Provide the [x, y] coordinate of the cell's center where the given text is located.  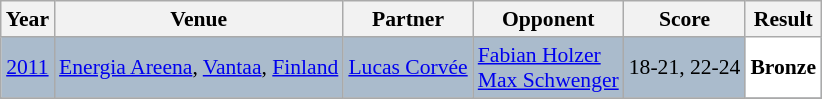
Fabian Holzer Max Schwenger [548, 68]
Bronze [783, 68]
Venue [198, 19]
Year [28, 19]
Lucas Corvée [408, 68]
Opponent [548, 19]
18-21, 22-24 [685, 68]
Score [685, 19]
Partner [408, 19]
2011 [28, 68]
Energia Areena, Vantaa, Finland [198, 68]
Result [783, 19]
